Identify which cell holds the provided text, then report its [X, Y] central coordinate. 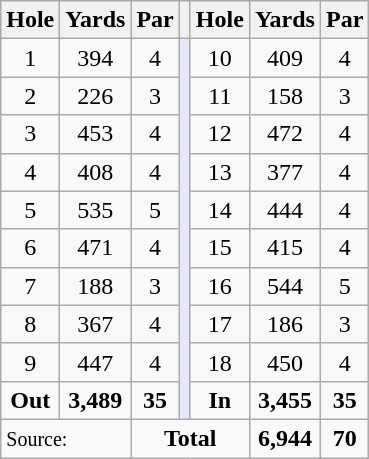
444 [284, 210]
10 [220, 58]
188 [96, 286]
394 [96, 58]
16 [220, 286]
Total [190, 438]
8 [30, 324]
453 [96, 134]
13 [220, 172]
In [220, 400]
2 [30, 96]
14 [220, 210]
9 [30, 362]
450 [284, 362]
11 [220, 96]
1 [30, 58]
535 [96, 210]
17 [220, 324]
Source: [66, 438]
Out [30, 400]
367 [96, 324]
472 [284, 134]
471 [96, 248]
226 [96, 96]
6,944 [284, 438]
186 [284, 324]
377 [284, 172]
409 [284, 58]
15 [220, 248]
3,455 [284, 400]
70 [344, 438]
447 [96, 362]
158 [284, 96]
408 [96, 172]
415 [284, 248]
3,489 [96, 400]
18 [220, 362]
7 [30, 286]
12 [220, 134]
6 [30, 248]
544 [284, 286]
